Locate the cell with the specified text and output its [X, Y] center coordinate. 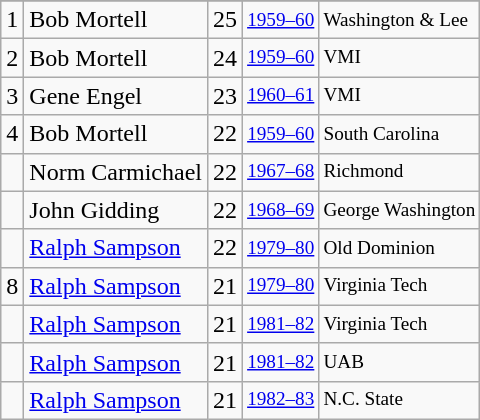
Gene Engel [116, 96]
1968–69 [281, 210]
23 [224, 96]
2 [12, 58]
1982–83 [281, 400]
UAB [400, 362]
N.C. State [400, 400]
John Gidding [116, 210]
Richmond [400, 172]
Washington & Lee [400, 20]
Old Dominion [400, 248]
3 [12, 96]
24 [224, 58]
25 [224, 20]
8 [12, 286]
South Carolina [400, 134]
1960–61 [281, 96]
4 [12, 134]
George Washington [400, 210]
Norm Carmichael [116, 172]
1967–68 [281, 172]
1 [12, 20]
